Pinpoint the cell where the given text exists, returning its (X, Y) midpoint coordinate. 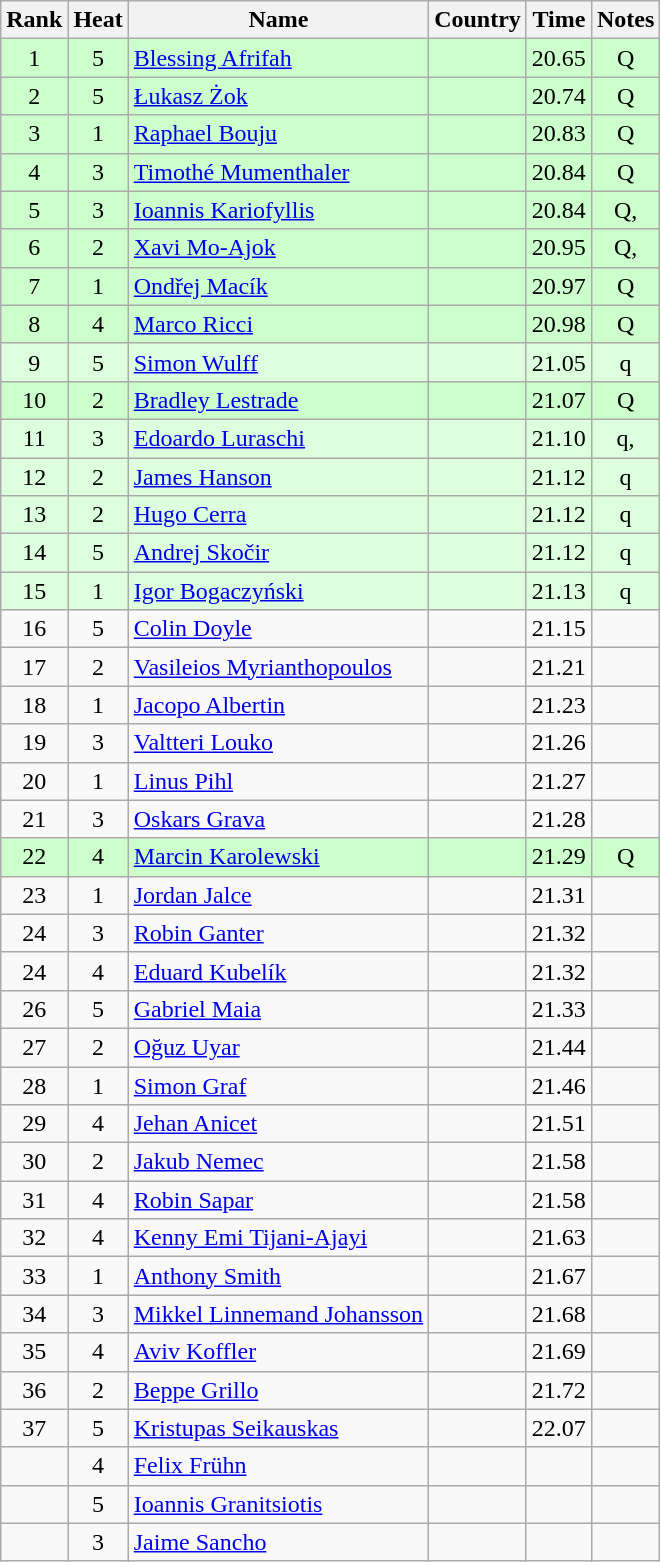
28 (34, 1085)
Blessing Afrifah (278, 58)
11 (34, 438)
21.28 (558, 819)
Name (278, 20)
21.67 (558, 1276)
21.23 (558, 705)
21.31 (558, 895)
22 (34, 857)
Rank (34, 20)
Raphael Bouju (278, 134)
Andrej Skočir (278, 553)
21.07 (558, 400)
Xavi Mo-Ajok (278, 248)
21.44 (558, 1047)
20.74 (558, 96)
33 (34, 1276)
Beppe Grillo (278, 1390)
Robin Ganter (278, 933)
Edoardo Luraschi (278, 438)
21.69 (558, 1352)
26 (34, 1009)
Felix Frühn (278, 1466)
35 (34, 1352)
Vasileios Myrianthopoulos (278, 667)
21.15 (558, 629)
Mikkel Linnemand Johansson (278, 1314)
q, (625, 438)
Kenny Emi Tijani-Ajayi (278, 1238)
13 (34, 515)
32 (34, 1238)
20.83 (558, 134)
29 (34, 1124)
21.46 (558, 1085)
Oskars Grava (278, 819)
Oğuz Uyar (278, 1047)
James Hanson (278, 477)
18 (34, 705)
Marcin Karolewski (278, 857)
23 (34, 895)
19 (34, 743)
Valtteri Louko (278, 743)
Linus Pihl (278, 781)
Timothé Mumenthaler (278, 172)
Igor Bogaczyński (278, 591)
Bradley Lestrade (278, 400)
Ioannis Granitsiotis (278, 1504)
27 (34, 1047)
21.33 (558, 1009)
20.65 (558, 58)
Hugo Cerra (278, 515)
Jehan Anicet (278, 1124)
12 (34, 477)
30 (34, 1162)
20 (34, 781)
Jacopo Albertin (278, 705)
Heat (98, 20)
21.21 (558, 667)
21.29 (558, 857)
6 (34, 248)
36 (34, 1390)
14 (34, 553)
21.51 (558, 1124)
16 (34, 629)
Ondřej Macík (278, 286)
Robin Sapar (278, 1200)
8 (34, 324)
Łukasz Żok (278, 96)
21.63 (558, 1238)
20.95 (558, 248)
Time (558, 20)
Aviv Koffler (278, 1352)
7 (34, 286)
10 (34, 400)
31 (34, 1200)
37 (34, 1428)
22.07 (558, 1428)
21.72 (558, 1390)
Gabriel Maia (278, 1009)
21.05 (558, 362)
Jaime Sancho (278, 1542)
Marco Ricci (278, 324)
Eduard Kubelík (278, 971)
21.68 (558, 1314)
9 (34, 362)
Country (478, 20)
34 (34, 1314)
Ioannis Kariofyllis (278, 210)
20.98 (558, 324)
Kristupas Seikauskas (278, 1428)
21.26 (558, 743)
Notes (625, 20)
21.13 (558, 591)
Jordan Jalce (278, 895)
Anthony Smith (278, 1276)
17 (34, 667)
21 (34, 819)
Simon Graf (278, 1085)
Simon Wulff (278, 362)
20.97 (558, 286)
21.27 (558, 781)
15 (34, 591)
Colin Doyle (278, 629)
21.10 (558, 438)
Jakub Nemec (278, 1162)
